Return the [X, Y] coordinate for the center point of the cell that contains the specified text.  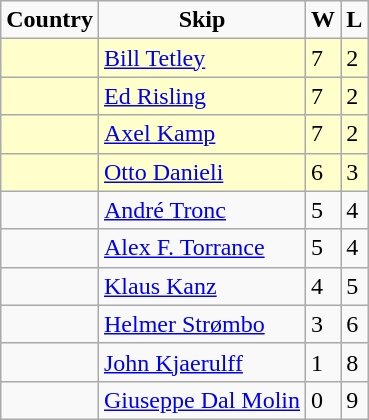
Otto Danieli [202, 172]
Alex F. Torrance [202, 248]
John Kjaerulff [202, 362]
W [324, 20]
L [354, 20]
Skip [202, 20]
André Tronc [202, 210]
Axel Kamp [202, 134]
1 [324, 362]
Country [50, 20]
Giuseppe Dal Molin [202, 400]
0 [324, 400]
Ed Risling [202, 96]
8 [354, 362]
Bill Tetley [202, 58]
Helmer Strømbo [202, 324]
9 [354, 400]
Klaus Kanz [202, 286]
